Identify which cell holds the provided text, then report its (x, y) central coordinate. 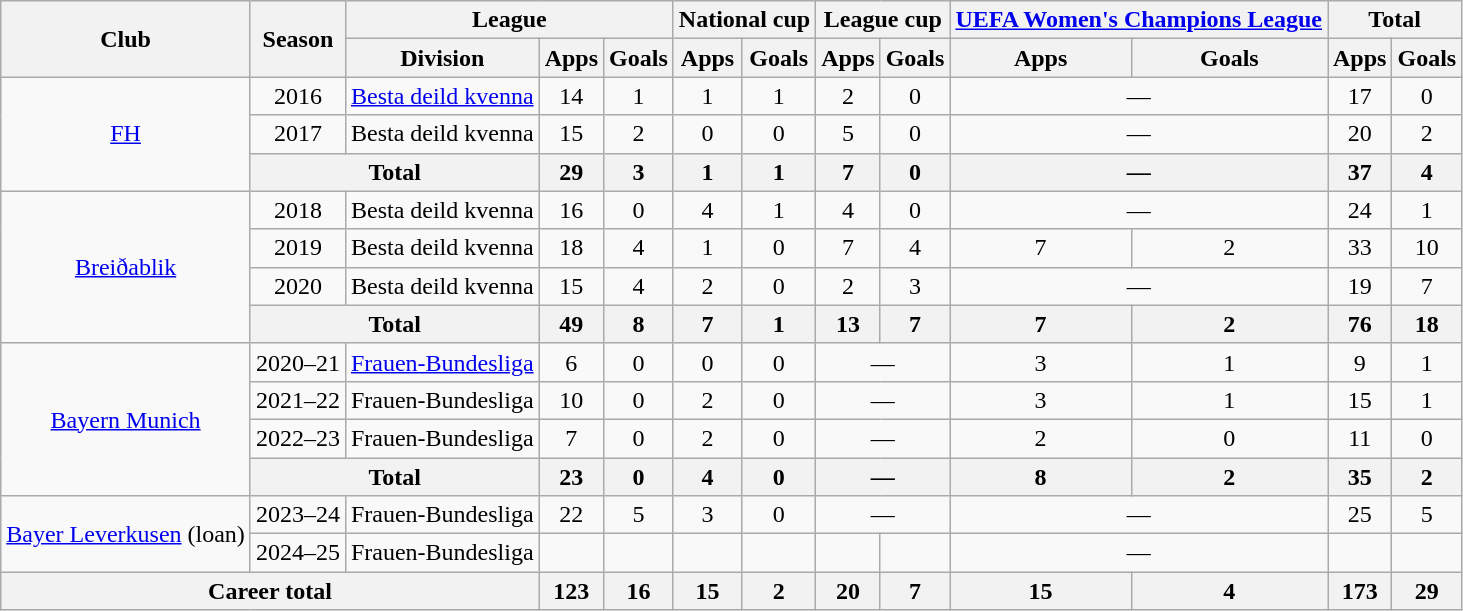
11 (1360, 438)
Season (298, 39)
Breiðablik (126, 267)
123 (571, 591)
22 (571, 515)
League (509, 20)
17 (1360, 96)
14 (571, 96)
Club (126, 39)
33 (1360, 248)
25 (1360, 515)
2024–25 (298, 553)
49 (571, 324)
76 (1360, 324)
Bayern Munich (126, 419)
2023–24 (298, 515)
9 (1360, 362)
19 (1360, 286)
2020 (298, 286)
2022–23 (298, 438)
2016 (298, 96)
UEFA Women's Champions League (1139, 20)
League cup (883, 20)
Division (442, 58)
173 (1360, 591)
National cup (744, 20)
2021–22 (298, 400)
Career total (270, 591)
2020–21 (298, 362)
Bayer Leverkusen (loan) (126, 534)
23 (571, 477)
2019 (298, 248)
2017 (298, 134)
35 (1360, 477)
24 (1360, 210)
13 (848, 324)
37 (1360, 172)
2018 (298, 210)
FH (126, 134)
6 (571, 362)
